Identify which cell holds the provided text, then report its [X, Y] central coordinate. 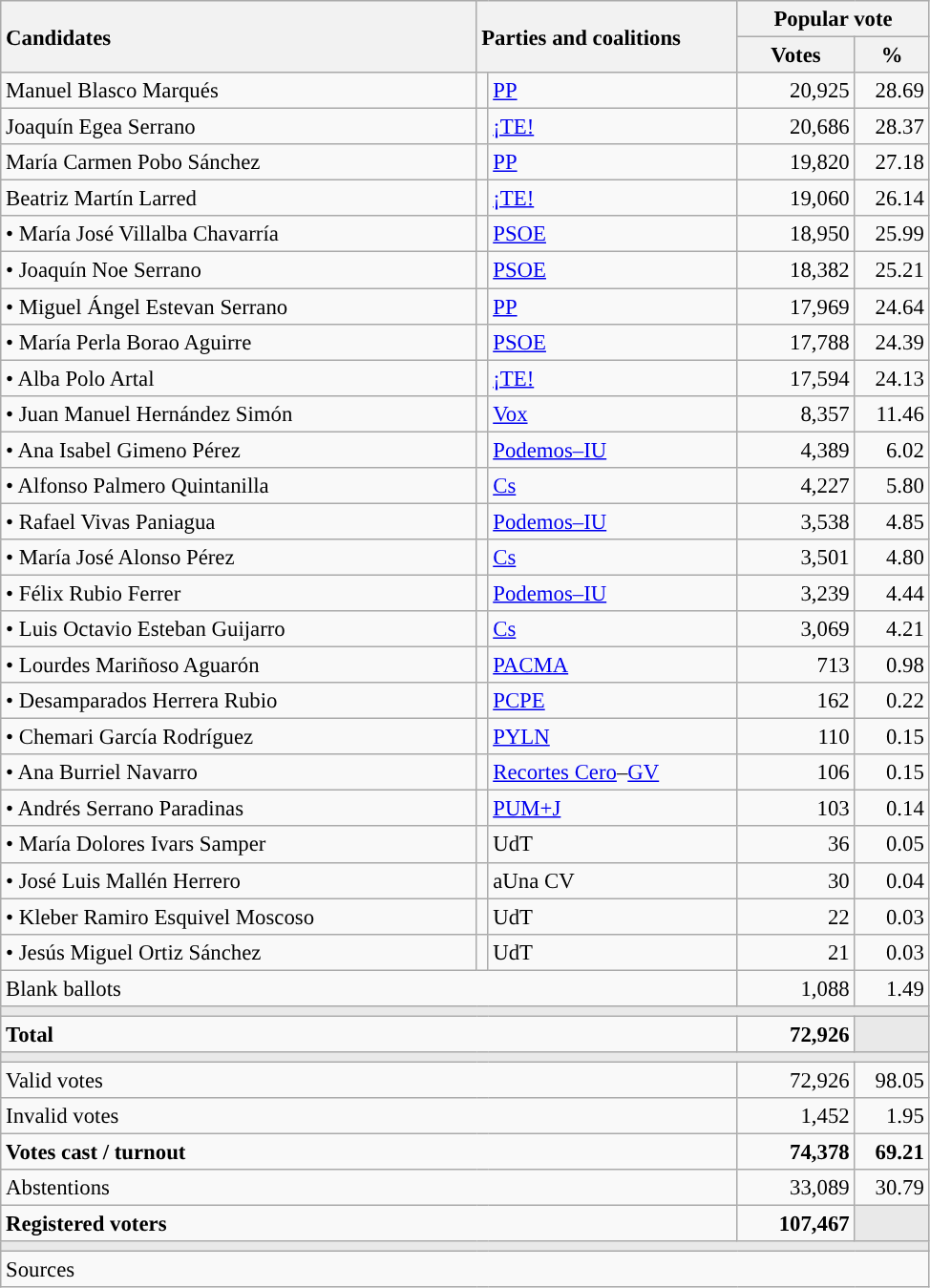
3,538 [796, 521]
Candidates [239, 36]
0.98 [892, 665]
33,089 [796, 1188]
• Alba Polo Artal [239, 378]
4.21 [892, 629]
107,467 [796, 1224]
24.64 [892, 306]
• Ana Isabel Gimeno Pérez [239, 450]
Recortes Cero–GV [613, 772]
3,501 [796, 558]
24.39 [892, 342]
26.14 [892, 199]
17,788 [796, 342]
• Félix Rubio Ferrer [239, 593]
18,382 [796, 270]
74,378 [796, 1152]
30.79 [892, 1188]
• Chemari García Rodríguez [239, 737]
0.04 [892, 880]
• José Luis Mallén Herrero [239, 880]
17,594 [796, 378]
106 [796, 772]
1,088 [796, 988]
Beatriz Martín Larred [239, 199]
8,357 [796, 413]
• Juan Manuel Hernández Simón [239, 413]
4.85 [892, 521]
Popular vote [833, 19]
98.05 [892, 1080]
19,060 [796, 199]
30 [796, 880]
21 [796, 952]
18,950 [796, 234]
0.05 [892, 845]
103 [796, 809]
PUM+J [613, 809]
PYLN [613, 737]
4.80 [892, 558]
• María Dolores Ivars Samper [239, 845]
% [892, 55]
Registered voters [369, 1224]
Parties and coalitions [607, 36]
162 [796, 701]
36 [796, 845]
• María José Villalba Chavarría [239, 234]
• Jesús Miguel Ortiz Sánchez [239, 952]
1,452 [796, 1116]
25.21 [892, 270]
27.18 [892, 162]
• Alfonso Palmero Quintanilla [239, 486]
• Desamparados Herrera Rubio [239, 701]
1.49 [892, 988]
22 [796, 917]
28.69 [892, 91]
• Ana Burriel Navarro [239, 772]
• María Perla Borao Aguirre [239, 342]
1.95 [892, 1116]
Invalid votes [369, 1116]
• Lourdes Mariñoso Aguarón [239, 665]
• Luis Octavio Esteban Guijarro [239, 629]
0.14 [892, 809]
28.37 [892, 127]
Blank ballots [369, 988]
• María José Alonso Pérez [239, 558]
4,389 [796, 450]
PACMA [613, 665]
Joaquín Egea Serrano [239, 127]
110 [796, 737]
4.44 [892, 593]
• Andrés Serrano Paradinas [239, 809]
Total [369, 1034]
María Carmen Pobo Sánchez [239, 162]
713 [796, 665]
69.21 [892, 1152]
5.80 [892, 486]
Vox [613, 413]
aUna CV [613, 880]
17,969 [796, 306]
• Miguel Ángel Estevan Serrano [239, 306]
6.02 [892, 450]
Abstentions [369, 1188]
24.13 [892, 378]
0.22 [892, 701]
PCPE [613, 701]
3,069 [796, 629]
Valid votes [369, 1080]
Votes cast / turnout [369, 1152]
Manuel Blasco Marqués [239, 91]
20,925 [796, 91]
• Joaquín Noe Serrano [239, 270]
19,820 [796, 162]
• Rafael Vivas Paniagua [239, 521]
25.99 [892, 234]
3,239 [796, 593]
Sources [465, 1270]
• Kleber Ramiro Esquivel Moscoso [239, 917]
4,227 [796, 486]
20,686 [796, 127]
Votes [796, 55]
11.46 [892, 413]
